Provide the (X, Y) coordinate of the cell's center where the given text is located.  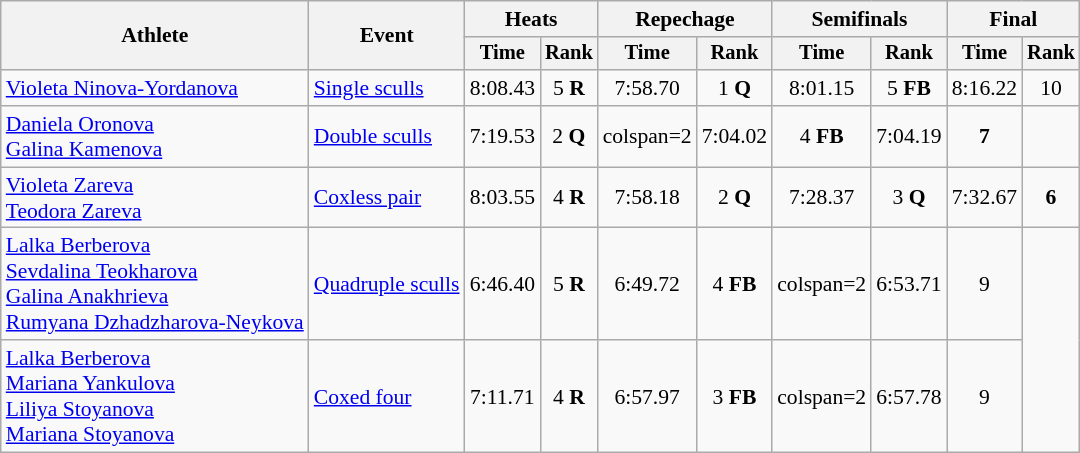
7:32.67 (984, 198)
6:49.72 (648, 284)
Single sculls (387, 88)
Repechage (686, 19)
6:57.78 (908, 396)
Coxless pair (387, 198)
Daniela OronovaGalina Kamenova (155, 136)
6:57.97 (648, 396)
8:08.43 (502, 88)
8:03.55 (502, 198)
7:04.19 (908, 136)
Final (1014, 19)
7:58.18 (648, 198)
Lalka BerberovaMariana YankulovaLiliya StoyanovaMariana Stoyanova (155, 396)
Event (387, 36)
Heats (532, 19)
Lalka BerberovaSevdalina Teokharova Galina Anakhrieva Rumyana Dzhadzharova-Neykova (155, 284)
Coxed four (387, 396)
7:58.70 (648, 88)
1 Q (734, 88)
Quadruple sculls (387, 284)
10 (1051, 88)
3 FB (734, 396)
7:28.37 (822, 198)
7:04.02 (734, 136)
8:01.15 (822, 88)
5 FB (908, 88)
7:19.53 (502, 136)
Double sculls (387, 136)
6:53.71 (908, 284)
7 (984, 136)
Violeta Ninova-Yordanova (155, 88)
Violeta ZarevaTeodora Zareva (155, 198)
8:16.22 (984, 88)
Semifinals (860, 19)
6 (1051, 198)
3 Q (908, 198)
Athlete (155, 36)
7:11.71 (502, 396)
6:46.40 (502, 284)
